Identify which cell holds the provided text, then report its (x, y) central coordinate. 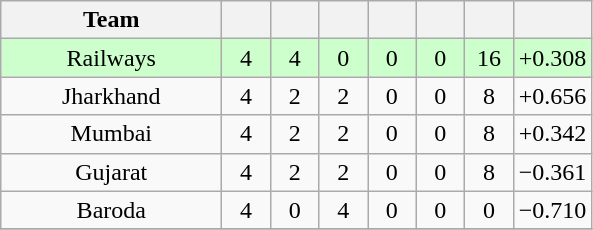
Mumbai (112, 134)
+0.656 (552, 96)
Jharkhand (112, 96)
−0.361 (552, 172)
+0.342 (552, 134)
Gujarat (112, 172)
Team (112, 20)
16 (490, 58)
Baroda (112, 210)
−0.710 (552, 210)
+0.308 (552, 58)
Railways (112, 58)
